Extract the [x, y] coordinate from the center of the cell holding the provided text.  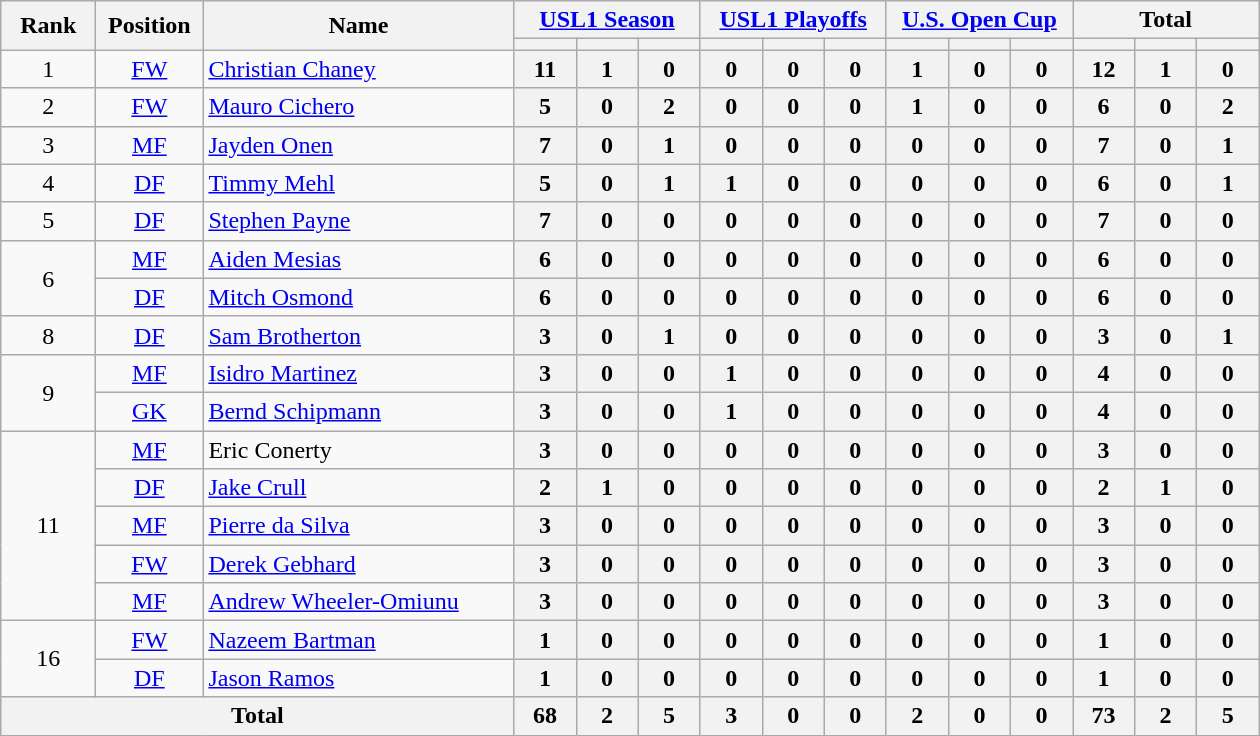
Rank [48, 26]
Sam Brotherton [358, 335]
Stephen Payne [358, 221]
73 [1103, 716]
Jason Ramos [358, 678]
Mitch Osmond [358, 297]
Jayden Onen [358, 145]
USL1 Season [607, 20]
Aiden Mesias [358, 259]
8 [48, 335]
Pierre da Silva [358, 526]
12 [1103, 69]
Nazeem Bartman [358, 640]
GK [150, 411]
68 [545, 716]
Andrew Wheeler-Omiunu [358, 602]
Derek Gebhard [358, 564]
16 [48, 659]
USL1 Playoffs [793, 20]
Name [358, 26]
Mauro Cichero [358, 107]
Position [150, 26]
Christian Chaney [358, 69]
U.S. Open Cup [979, 20]
Isidro Martinez [358, 373]
9 [48, 392]
Timmy Mehl [358, 183]
Bernd Schipmann [358, 411]
Eric Conerty [358, 449]
Jake Crull [358, 488]
